Detect which cell encompasses the target text, then output its [X, Y] center coordinate. 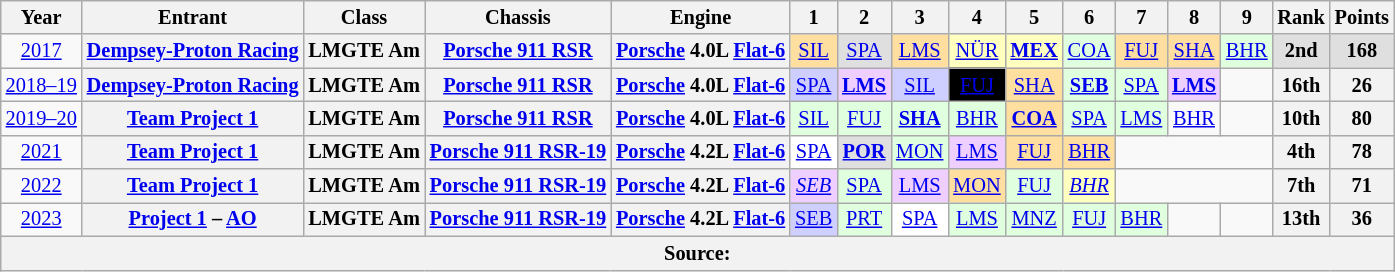
36 [1362, 219]
10th [1302, 118]
MEX [1034, 51]
8 [1194, 17]
4 [976, 17]
MNZ [1034, 219]
2017 [42, 51]
Entrant [193, 17]
6 [1090, 17]
13th [1302, 219]
Points [1362, 17]
2018–19 [42, 85]
9 [1247, 17]
2nd [1302, 51]
Chassis [518, 17]
4th [1302, 152]
Class [364, 17]
71 [1362, 186]
168 [1362, 51]
26 [1362, 85]
80 [1362, 118]
5 [1034, 17]
16th [1302, 85]
Year [42, 17]
3 [920, 17]
78 [1362, 152]
PRT [864, 219]
NÜR [976, 51]
POR [864, 152]
Rank [1302, 17]
Source: [698, 253]
1 [814, 17]
2022 [42, 186]
7 [1141, 17]
Project 1 – AO [193, 219]
2023 [42, 219]
2019–20 [42, 118]
2 [864, 17]
2021 [42, 152]
7th [1302, 186]
Engine [700, 17]
